Determine the [X, Y] coordinate at the center of the cell enclosing the given text.  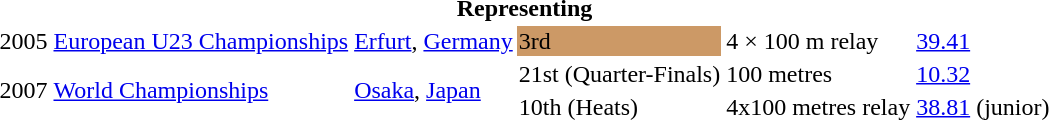
21st (Quarter-Finals) [619, 74]
3rd [619, 41]
4 × 100 m relay [818, 41]
European U23 Championships [201, 41]
100 metres [818, 74]
Erfurt, Germany [434, 41]
